Determine the [x, y] coordinate at the center of the cell enclosing the given text.  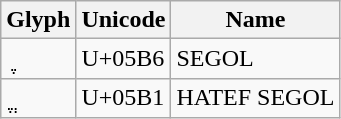
U+05B1 [124, 98]
ֶ [38, 59]
SEGOL [256, 59]
Glyph [38, 20]
Name [256, 20]
HATEF SEGOL [256, 98]
ֱ [38, 98]
U+05B6 [124, 59]
Unicode [124, 20]
